Provide the [X, Y] coordinate of the cell's center where the given text is located.  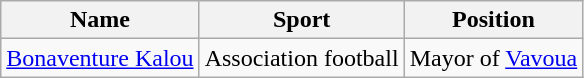
Bonaventure Kalou [100, 58]
Mayor of Vavoua [494, 58]
Position [494, 20]
Association football [302, 58]
Sport [302, 20]
Name [100, 20]
